Return [x, y] of the center of cell containing provided text 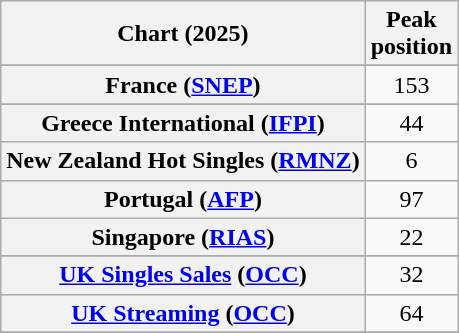
64 [411, 313]
22 [411, 237]
44 [411, 123]
UK Streaming (OCC) [183, 313]
32 [411, 275]
153 [411, 85]
New Zealand Hot Singles (RMNZ) [183, 161]
97 [411, 199]
Portugal (AFP) [183, 199]
Singapore (RIAS) [183, 237]
France (SNEP) [183, 85]
Peakposition [411, 34]
6 [411, 161]
Chart (2025) [183, 34]
Greece International (IFPI) [183, 123]
UK Singles Sales (OCC) [183, 275]
